Extract the [x, y] coordinate from the center of the cell holding the provided text.  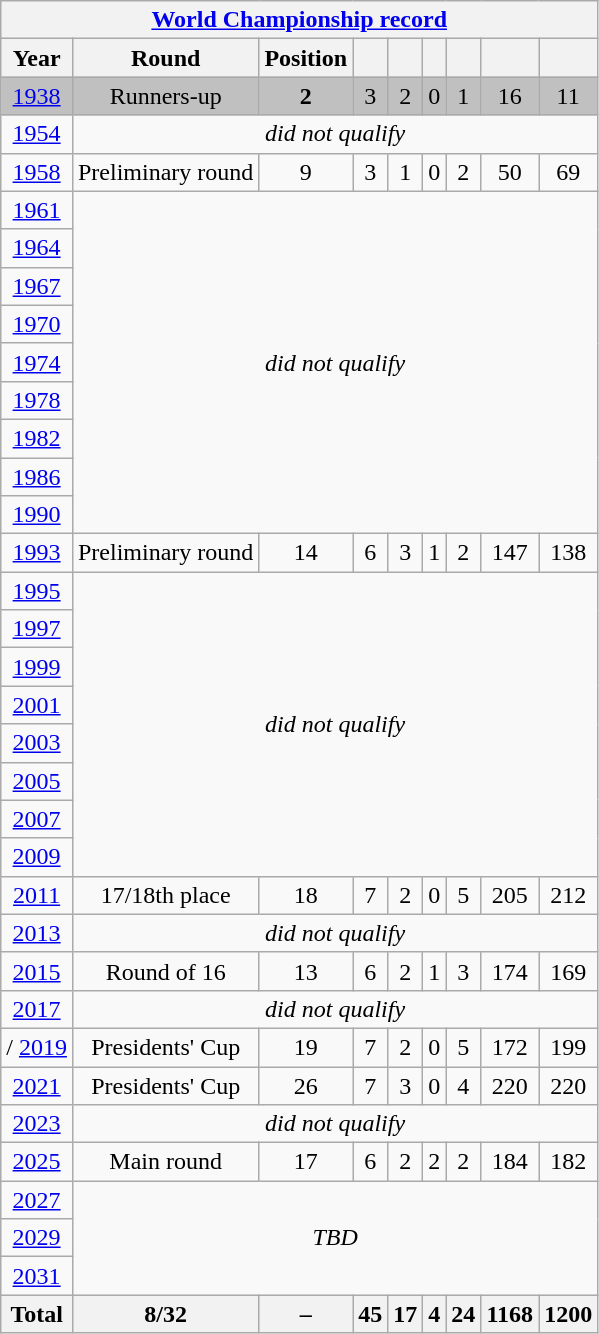
1970 [37, 324]
Round [165, 58]
26 [306, 1085]
1964 [37, 248]
184 [510, 1162]
2011 [37, 895]
2001 [37, 705]
17/18th place [165, 895]
Position [306, 58]
69 [568, 172]
16 [510, 96]
138 [568, 553]
1999 [37, 667]
TBD [334, 1238]
19 [306, 1047]
1967 [37, 286]
1961 [37, 210]
1168 [510, 1314]
2031 [37, 1276]
45 [370, 1314]
2025 [37, 1162]
1995 [37, 591]
2003 [37, 743]
1200 [568, 1314]
2005 [37, 781]
50 [510, 172]
169 [568, 971]
11 [568, 96]
13 [306, 971]
18 [306, 895]
1958 [37, 172]
1938 [37, 96]
2007 [37, 819]
2017 [37, 1009]
182 [568, 1162]
2013 [37, 933]
172 [510, 1047]
2027 [37, 1200]
14 [306, 553]
Runners-up [165, 96]
212 [568, 895]
24 [464, 1314]
2029 [37, 1238]
1982 [37, 438]
1974 [37, 362]
2021 [37, 1085]
Year [37, 58]
9 [306, 172]
1990 [37, 515]
2023 [37, 1124]
199 [568, 1047]
1986 [37, 477]
205 [510, 895]
World Championship record [300, 20]
1978 [37, 400]
1993 [37, 553]
1997 [37, 629]
174 [510, 971]
Total [37, 1314]
147 [510, 553]
2015 [37, 971]
Main round [165, 1162]
1954 [37, 134]
2009 [37, 857]
/ 2019 [37, 1047]
Round of 16 [165, 971]
– [306, 1314]
8/32 [165, 1314]
